Return (x, y) of the center of cell containing provided text 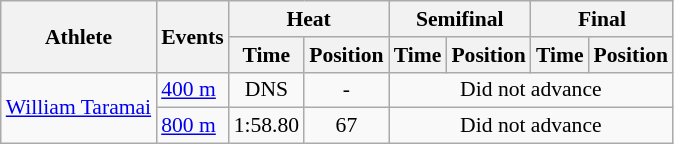
Semifinal (460, 19)
William Taramai (78, 108)
Heat (309, 19)
1:58.80 (266, 126)
- (346, 90)
67 (346, 126)
Final (602, 19)
Athlete (78, 36)
400 m (192, 90)
Events (192, 36)
800 m (192, 126)
DNS (266, 90)
